Locate the cell with the specified text and output its (x, y) center coordinate. 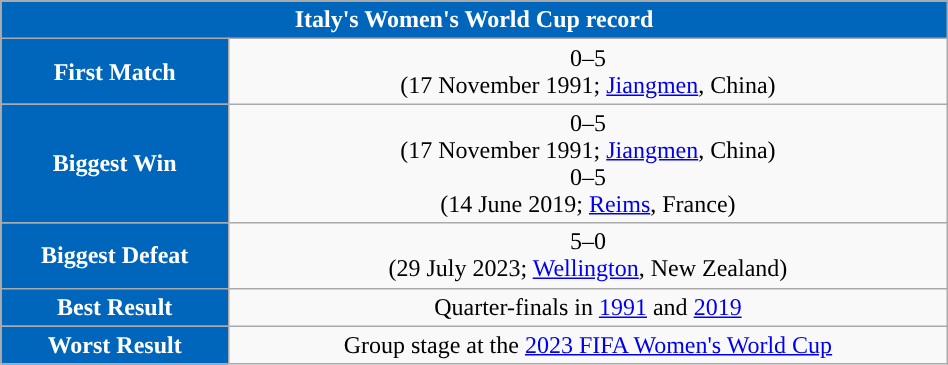
0–5 (17 November 1991; Jiangmen, China) 0–5 (14 June 2019; Reims, France) (588, 164)
First Match (115, 72)
Group stage at the 2023 FIFA Women's World Cup (588, 345)
5–0 (29 July 2023; Wellington, New Zealand) (588, 256)
Italy's Women's World Cup record (474, 20)
Biggest Win (115, 164)
Best Result (115, 307)
0–5 (17 November 1991; Jiangmen, China) (588, 72)
Quarter-finals in 1991 and 2019 (588, 307)
Biggest Defeat (115, 256)
Worst Result (115, 345)
